Scan for the cell matching the given text and deliver its (X, Y) coordinate at center. 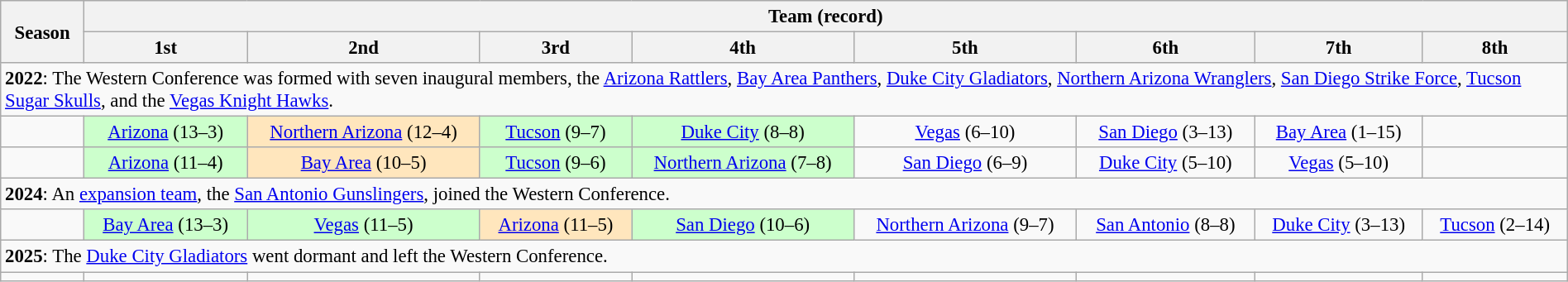
2025: The Duke City Gladiators went dormant and left the Western Conference. (784, 256)
8th (1495, 48)
Bay Area (13–3) (165, 226)
Tucson (9–7) (556, 132)
San Antonio (8–8) (1165, 226)
San Diego (6–9) (966, 163)
Team (record) (825, 17)
Tucson (2–14) (1495, 226)
San Diego (10–6) (743, 226)
Arizona (11–4) (165, 163)
5th (966, 48)
San Diego (3–13) (1165, 132)
Bay Area (1–15) (1338, 132)
Tucson (9–6) (556, 163)
Season (43, 31)
Vegas (5–10) (1338, 163)
2nd (364, 48)
Duke City (8–8) (743, 132)
Vegas (6–10) (966, 132)
Arizona (11–5) (556, 226)
Duke City (3–13) (1338, 226)
2024: An expansion team, the San Antonio Gunslingers, joined the Western Conference. (784, 194)
3rd (556, 48)
7th (1338, 48)
Vegas (11–5) (364, 226)
4th (743, 48)
Northern Arizona (7–8) (743, 163)
Northern Arizona (12–4) (364, 132)
1st (165, 48)
Duke City (5–10) (1165, 163)
Northern Arizona (9–7) (966, 226)
6th (1165, 48)
Arizona (13–3) (165, 132)
Bay Area (10–5) (364, 163)
